Identify which cell holds the provided text, then report its (X, Y) central coordinate. 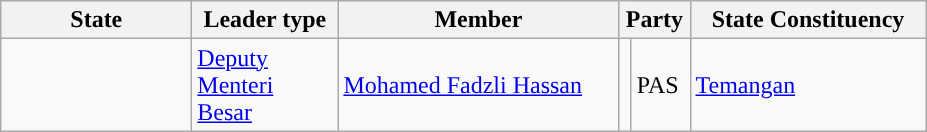
PAS (660, 85)
Mohamed Fadzli Hassan (478, 85)
Leader type (265, 20)
Temangan (808, 85)
Deputy Menteri Besar (265, 85)
State (96, 20)
Member (478, 20)
Party (654, 20)
State Constituency (808, 20)
